Determine the [X, Y] coordinate at the center of the cell enclosing the given text.  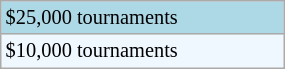
$25,000 tournaments [142, 17]
$10,000 tournaments [142, 51]
